Pinpoint the cell where the given text exists, returning its (x, y) midpoint coordinate. 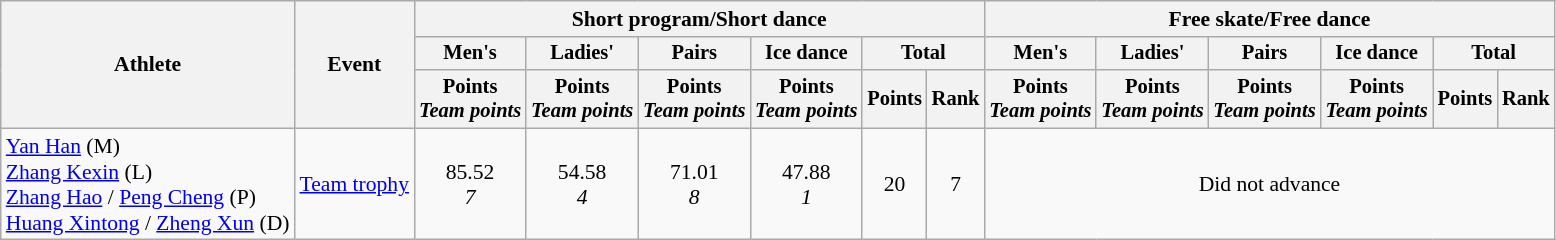
Team trophy (354, 184)
20 (894, 184)
Short program/Short dance (699, 19)
Yan Han (M)Zhang Kexin (L)Zhang Hao / Peng Cheng (P)Huang Xintong / Zheng Xun (D) (148, 184)
7 (956, 184)
54.584 (582, 184)
47.881 (806, 184)
Free skate/Free dance (1269, 19)
Event (354, 64)
85.527 (470, 184)
71.018 (694, 184)
Did not advance (1269, 184)
Athlete (148, 64)
